Identify which cell holds the provided text, then report its (x, y) central coordinate. 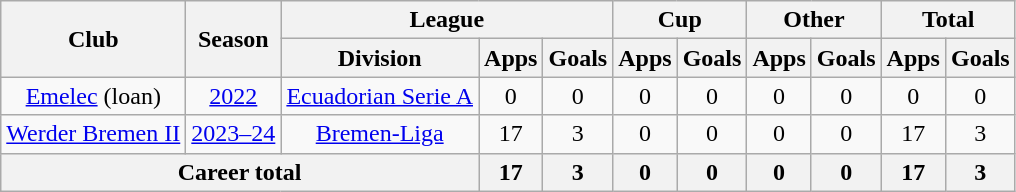
Bremen-Liga (380, 134)
Total (948, 20)
Ecuadorian Serie A (380, 96)
Division (380, 58)
Cup (680, 20)
2023–24 (234, 134)
2022 (234, 96)
Werder Bremen II (94, 134)
Other (814, 20)
Club (94, 39)
Career total (240, 172)
Emelec (loan) (94, 96)
League (447, 20)
Season (234, 39)
